Pinpoint the cell where the given text exists, returning its (x, y) midpoint coordinate. 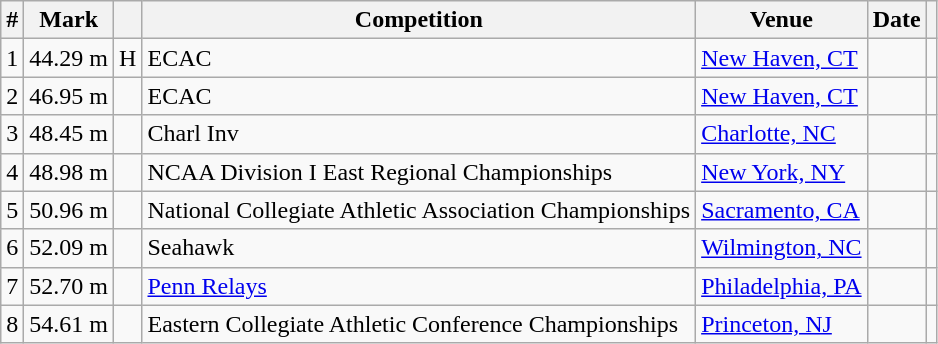
Seahawk (419, 248)
National Collegiate Athletic Association Championships (419, 210)
Competition (419, 20)
Date (896, 20)
3 (12, 134)
H (128, 58)
Charlotte, NC (782, 134)
# (12, 20)
Philadelphia, PA (782, 286)
54.61 m (69, 324)
48.45 m (69, 134)
44.29 m (69, 58)
50.96 m (69, 210)
4 (12, 172)
7 (12, 286)
8 (12, 324)
52.70 m (69, 286)
48.98 m (69, 172)
52.09 m (69, 248)
Eastern Collegiate Athletic Conference Championships (419, 324)
Princeton, NJ (782, 324)
Mark (69, 20)
46.95 m (69, 96)
Charl Inv (419, 134)
Venue (782, 20)
Penn Relays (419, 286)
NCAA Division I East Regional Championships (419, 172)
1 (12, 58)
5 (12, 210)
Sacramento, CA (782, 210)
Wilmington, NC (782, 248)
2 (12, 96)
New York, NY (782, 172)
6 (12, 248)
